Detect which cell encompasses the target text, then output its [X, Y] center coordinate. 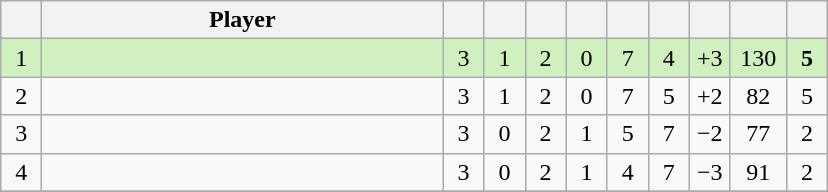
130 [758, 58]
91 [758, 172]
Player [242, 20]
82 [758, 96]
+3 [710, 58]
77 [758, 134]
−2 [710, 134]
−3 [710, 172]
+2 [710, 96]
